Output the [X, Y] coordinate of the center of the cell containing the given text.  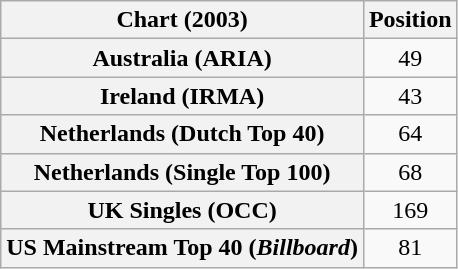
Australia (ARIA) [182, 58]
68 [410, 172]
169 [410, 210]
Position [410, 20]
64 [410, 134]
43 [410, 96]
UK Singles (OCC) [182, 210]
US Mainstream Top 40 (Billboard) [182, 248]
Ireland (IRMA) [182, 96]
81 [410, 248]
Netherlands (Dutch Top 40) [182, 134]
Chart (2003) [182, 20]
Netherlands (Single Top 100) [182, 172]
49 [410, 58]
